Provide the [X, Y] coordinate of the cell's center where the given text is located.  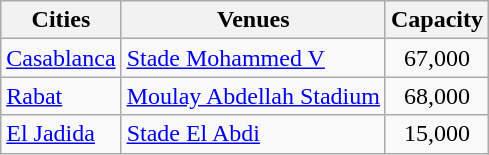
El Jadida [61, 134]
15,000 [436, 134]
Rabat [61, 96]
67,000 [436, 58]
Moulay Abdellah Stadium [253, 96]
Cities [61, 20]
Casablanca [61, 58]
Venues [253, 20]
Stade Mohammed V [253, 58]
68,000 [436, 96]
Capacity [436, 20]
Stade El Abdi [253, 134]
